Return the (x, y) coordinate for the center point of the cell that contains the specified text.  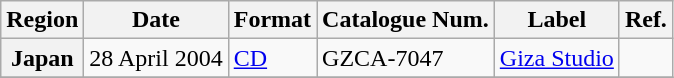
Label (556, 20)
Japan (42, 58)
Format (272, 20)
Catalogue Num. (406, 20)
GZCA-7047 (406, 58)
Region (42, 20)
28 April 2004 (156, 58)
Giza Studio (556, 58)
CD (272, 58)
Ref. (646, 20)
Date (156, 20)
